Output the [X, Y] coordinate of the center of the cell containing the given text.  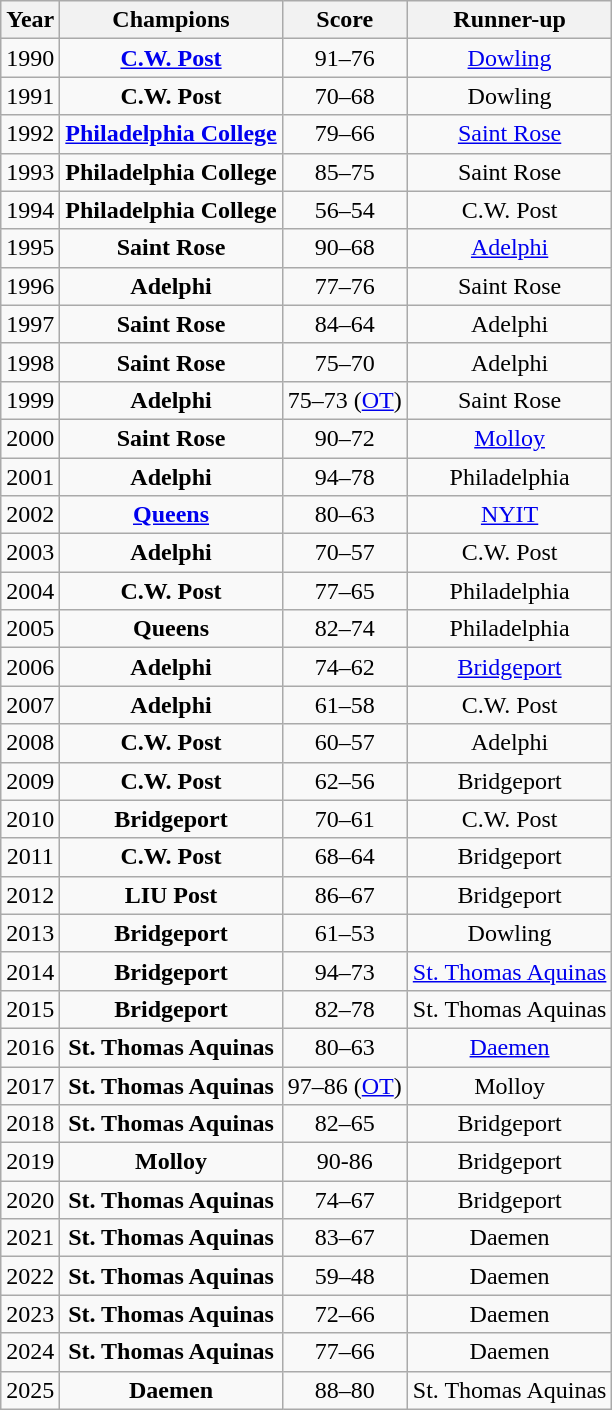
70–68 [344, 96]
70–61 [344, 819]
61–53 [344, 933]
56–54 [344, 210]
2013 [30, 933]
2024 [30, 1352]
74–62 [344, 667]
85–75 [344, 172]
2010 [30, 819]
2011 [30, 857]
2007 [30, 705]
2022 [30, 1276]
NYIT [510, 515]
68–64 [344, 857]
90–72 [344, 438]
59–48 [344, 1276]
70–57 [344, 553]
77–76 [344, 286]
82–74 [344, 629]
94–78 [344, 477]
1998 [30, 362]
60–57 [344, 743]
1991 [30, 96]
2000 [30, 438]
77–66 [344, 1352]
2017 [30, 1085]
2012 [30, 895]
2016 [30, 1047]
75–70 [344, 362]
82–78 [344, 1009]
2002 [30, 515]
Year [30, 20]
2018 [30, 1124]
72–66 [344, 1314]
82–65 [344, 1124]
2021 [30, 1238]
2006 [30, 667]
2025 [30, 1390]
86–67 [344, 895]
83–67 [344, 1238]
2019 [30, 1162]
62–56 [344, 781]
Champions [171, 20]
1997 [30, 324]
LIU Post [171, 895]
1990 [30, 58]
94–73 [344, 971]
61–58 [344, 705]
79–66 [344, 134]
2023 [30, 1314]
2001 [30, 477]
2020 [30, 1200]
2015 [30, 1009]
2005 [30, 629]
88–80 [344, 1390]
1993 [30, 172]
77–65 [344, 591]
2003 [30, 553]
Score [344, 20]
90–68 [344, 248]
1995 [30, 248]
2014 [30, 971]
2004 [30, 591]
1996 [30, 286]
1994 [30, 210]
2008 [30, 743]
1992 [30, 134]
2009 [30, 781]
91–76 [344, 58]
1999 [30, 400]
Runner-up [510, 20]
75–73 (OT) [344, 400]
84–64 [344, 324]
74–67 [344, 1200]
97–86 (OT) [344, 1085]
90-86 [344, 1162]
